Scan for the cell matching the given text and deliver its [X, Y] coordinate at center. 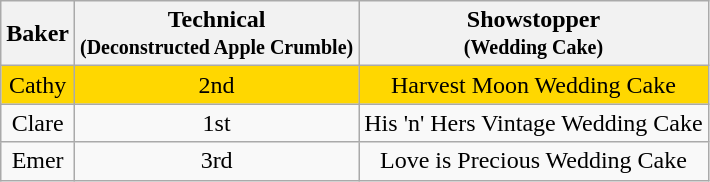
Cathy [38, 85]
Baker [38, 34]
His 'n' Hers Vintage Wedding Cake [534, 123]
3rd [216, 161]
Technical(Deconstructed Apple Crumble) [216, 34]
Showstopper(Wedding Cake) [534, 34]
1st [216, 123]
Clare [38, 123]
Love is Precious Wedding Cake [534, 161]
2nd [216, 85]
Harvest Moon Wedding Cake [534, 85]
Emer [38, 161]
